Locate the cell with the specified text and output its (X, Y) center coordinate. 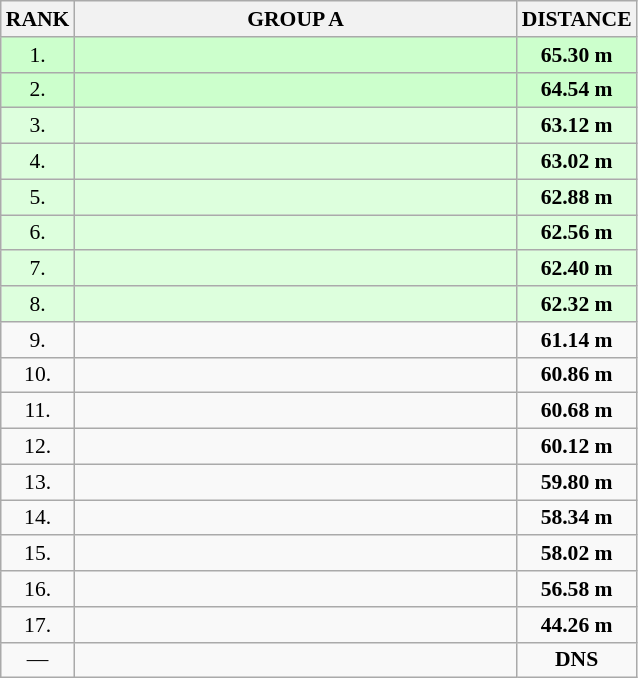
2. (38, 90)
17. (38, 625)
14. (38, 518)
5. (38, 197)
62.32 m (577, 304)
11. (38, 411)
63.12 m (577, 126)
44.26 m (577, 625)
1. (38, 55)
9. (38, 340)
15. (38, 554)
56.58 m (577, 589)
3. (38, 126)
8. (38, 304)
7. (38, 269)
65.30 m (577, 55)
58.02 m (577, 554)
61.14 m (577, 340)
16. (38, 589)
64.54 m (577, 90)
— (38, 660)
62.56 m (577, 233)
13. (38, 482)
GROUP A (295, 19)
DISTANCE (577, 19)
12. (38, 447)
4. (38, 162)
63.02 m (577, 162)
DNS (577, 660)
6. (38, 233)
RANK (38, 19)
60.68 m (577, 411)
59.80 m (577, 482)
60.86 m (577, 375)
10. (38, 375)
60.12 m (577, 447)
58.34 m (577, 518)
62.88 m (577, 197)
62.40 m (577, 269)
